Extract the (x, y) coordinate from the center of the cell holding the provided text.  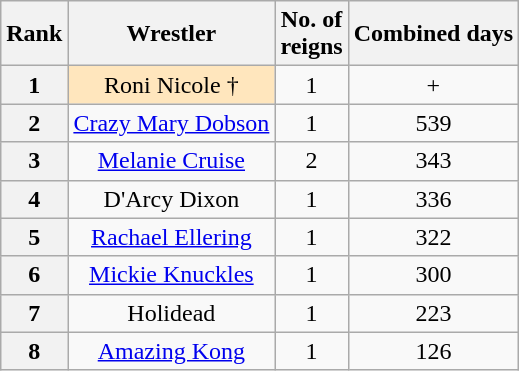
300 (433, 275)
Roni Nicole † (172, 85)
Rank (34, 34)
336 (433, 199)
Amazing Kong (172, 351)
223 (433, 313)
No. ofreigns (312, 34)
Melanie Cruise (172, 161)
Combined days (433, 34)
Wrestler (172, 34)
7 (34, 313)
3 (34, 161)
Crazy Mary Dobson (172, 123)
6 (34, 275)
126 (433, 351)
D'Arcy Dixon (172, 199)
+ (433, 85)
343 (433, 161)
322 (433, 237)
8 (34, 351)
Mickie Knuckles (172, 275)
Rachael Ellering (172, 237)
539 (433, 123)
Holidead (172, 313)
5 (34, 237)
4 (34, 199)
